Determine the (x, y) coordinate at the center of the cell enclosing the given text.  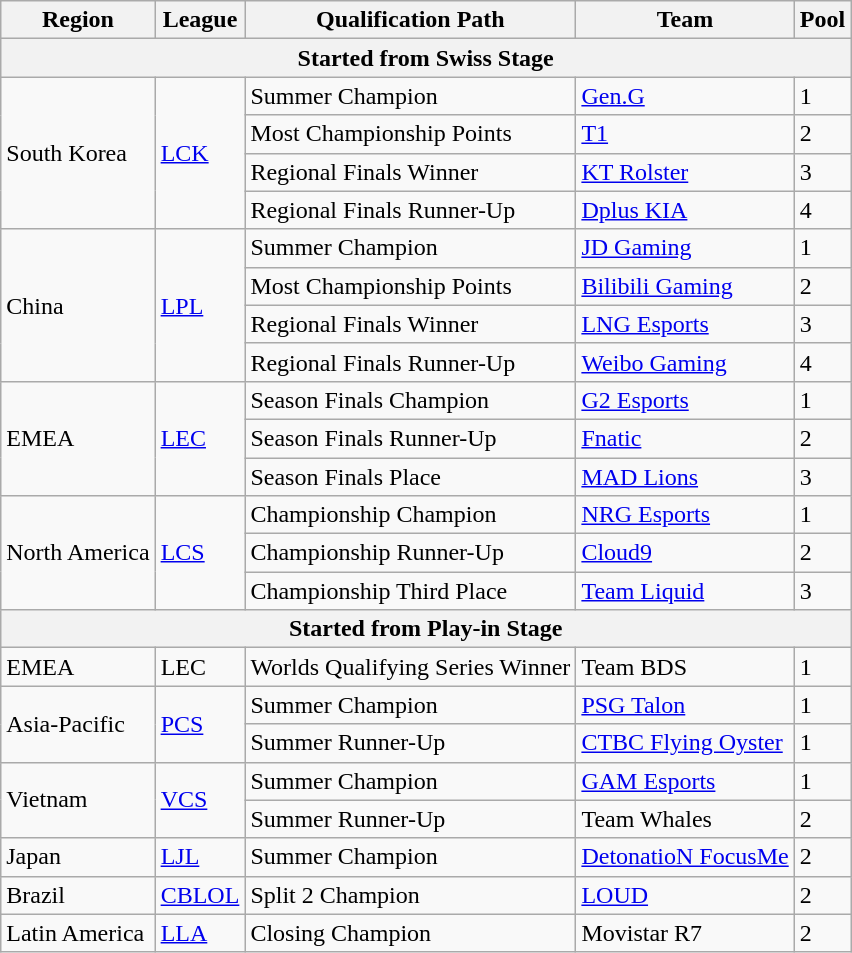
Team BDS (685, 667)
Japan (78, 857)
Team Liquid (685, 591)
League (200, 20)
Split 2 Champion (410, 895)
PCS (200, 724)
China (78, 305)
JD Gaming (685, 248)
Championship Third Place (410, 591)
PSG Talon (685, 705)
Started from Swiss Stage (426, 58)
Weibo Gaming (685, 362)
Closing Champion (410, 933)
T1 (685, 134)
G2 Esports (685, 400)
Latin America (78, 933)
LOUD (685, 895)
Qualification Path (410, 20)
CBLOL (200, 895)
LJL (200, 857)
North America (78, 553)
Fnatic (685, 438)
South Korea (78, 153)
Team Whales (685, 819)
Pool (822, 20)
Vietnam (78, 800)
Team (685, 20)
Cloud9 (685, 553)
LPL (200, 305)
Movistar R7 (685, 933)
Worlds Qualifying Series Winner (410, 667)
Championship Champion (410, 515)
Started from Play-in Stage (426, 629)
Season Finals Place (410, 477)
Asia-Pacific (78, 724)
CTBC Flying Oyster (685, 743)
Brazil (78, 895)
Region (78, 20)
VCS (200, 800)
Season Finals Champion (410, 400)
LNG Esports (685, 324)
KT Rolster (685, 172)
NRG Esports (685, 515)
LCS (200, 553)
Championship Runner-Up (410, 553)
LLA (200, 933)
LCK (200, 153)
Dplus KIA (685, 210)
Bilibili Gaming (685, 286)
DetonatioN FocusMe (685, 857)
Season Finals Runner-Up (410, 438)
Gen.G (685, 96)
GAM Esports (685, 781)
MAD Lions (685, 477)
